Output the (X, Y) coordinate of the center of the cell containing the given text.  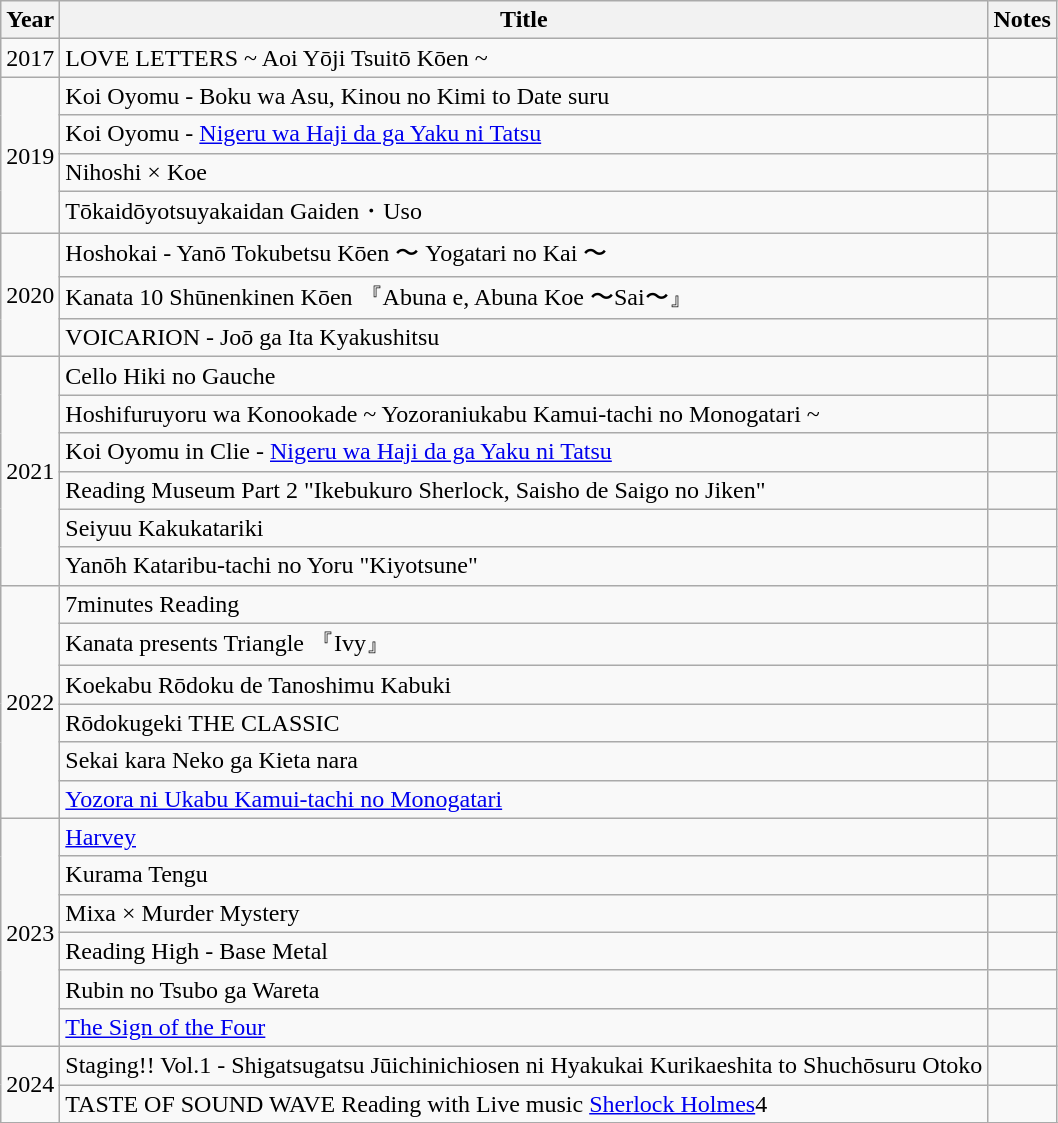
Hoshifuruyoru wa Konookade ~ Yozoraniukabu Kamui-tachi no Monogatari ~ (524, 414)
Harvey (524, 837)
Mixa × Murder Mystery (524, 913)
Yozora ni Ukabu Kamui-tachi no Monogatari (524, 799)
2024 (30, 1084)
TASTE OF SOUND WAVE Reading with Live music Sherlock Holmes4 (524, 1103)
2021 (30, 471)
Kanata 10 Shūnenkinen Kōen 『Abuna e, Abuna Koe 〜Sai〜』 (524, 298)
Title (524, 20)
Seiyuu Kakukatariki (524, 528)
2020 (30, 296)
Kurama Tengu (524, 875)
VOICARION - Joō ga Ita Kyakushitsu (524, 338)
2022 (30, 702)
Reading High - Base Metal (524, 951)
Koekabu Rōdoku de Tanoshimu Kabuki (524, 685)
Nihoshi × Koe (524, 172)
Kanata presents Triangle 『Ivy』 (524, 644)
2019 (30, 156)
7minutes Reading (524, 604)
2023 (30, 932)
Year (30, 20)
LOVE LETTERS ~ Aoi Yōji Tsuitō Kōen ~ (524, 58)
Sekai kara Neko ga Kieta nara (524, 761)
Rōdokugeki THE CLASSIC (524, 723)
Koi Oyomu - Boku wa Asu, Kinou no Kimi to Date suru (524, 96)
Tōkaidōyotsuyakaidan Gaiden・Uso (524, 212)
Reading Museum Part 2 "Ikebukuro Sherlock, Saisho de Saigo no Jiken" (524, 490)
The Sign of the Four (524, 1027)
Rubin no Tsubo ga Wareta (524, 989)
Cello Hiki no Gauche (524, 376)
Yanōh Kataribu-tachi no Yoru "Kiyotsune" (524, 566)
Staging!! Vol.1 - Shigatsugatsu Jūichinichiosen ni Hyakukai Kurikaeshita to Shuchōsuru Otoko (524, 1065)
2017 (30, 58)
Hoshokai - Yanō Tokubetsu Kōen 〜 Yogatari no Kai 〜 (524, 256)
Notes (1022, 20)
Koi Oyomu in Clie - Nigeru wa Haji da ga Yaku ni Tatsu (524, 452)
Koi Oyomu - Nigeru wa Haji da ga Yaku ni Tatsu (524, 134)
